Output the (x, y) coordinate of the center of the cell containing the given text.  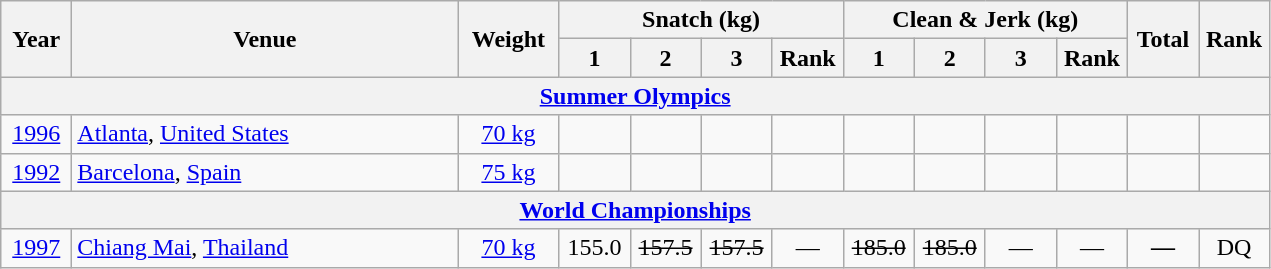
World Championships (636, 210)
Snatch (kg) (701, 20)
Total (1162, 39)
155.0 (594, 248)
Weight (508, 39)
1996 (36, 134)
Atlanta, United States (265, 134)
Clean & Jerk (kg) (985, 20)
75 kg (508, 172)
Chiang Mai, Thailand (265, 248)
Summer Olympics (636, 96)
DQ (1234, 248)
1992 (36, 172)
Year (36, 39)
1997 (36, 248)
Venue (265, 39)
Barcelona, Spain (265, 172)
